From the cell containing the given text, extract its center point as (X, Y) coordinate. 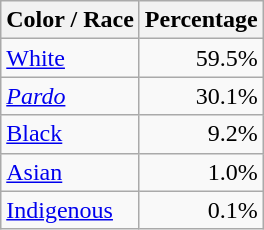
30.1% (201, 96)
White (70, 58)
Pardo (70, 96)
Color / Race (70, 20)
Asian (70, 172)
Percentage (201, 20)
0.1% (201, 210)
Indigenous (70, 210)
59.5% (201, 58)
1.0% (201, 172)
Black (70, 134)
9.2% (201, 134)
